Identify which cell holds the provided text, then report its (x, y) central coordinate. 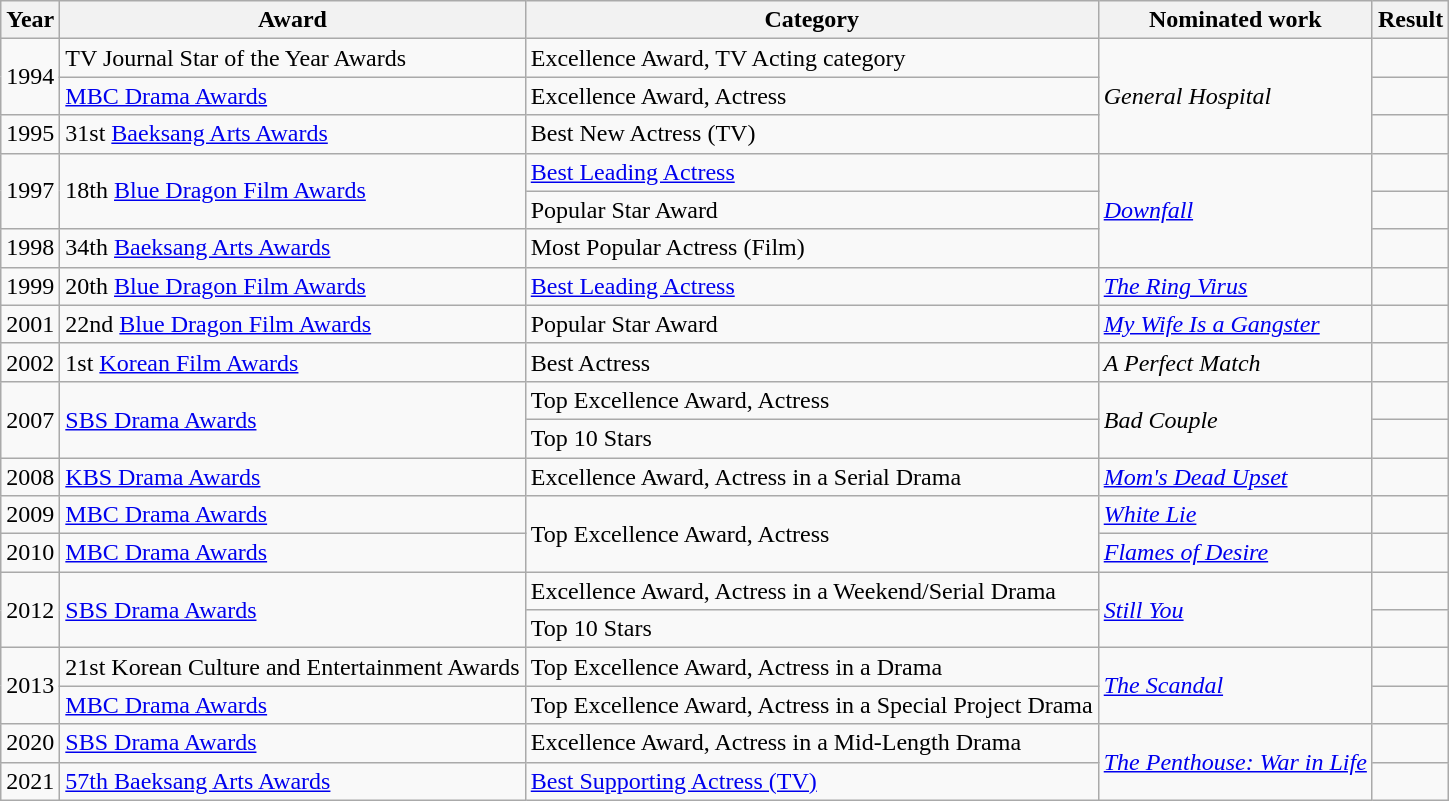
Still You (1235, 610)
My Wife Is a Gangster (1235, 324)
34th Baeksang Arts Awards (292, 248)
Excellence Award, TV Acting category (812, 58)
1995 (30, 134)
1994 (30, 77)
1998 (30, 248)
Mom's Dead Upset (1235, 477)
1997 (30, 191)
Year (30, 20)
General Hospital (1235, 96)
Excellence Award, Actress (812, 96)
The Ring Virus (1235, 286)
A Perfect Match (1235, 362)
21st Korean Culture and Entertainment Awards (292, 667)
1999 (30, 286)
Best Actress (812, 362)
The Scandal (1235, 686)
18th Blue Dragon Film Awards (292, 191)
2008 (30, 477)
Category (812, 20)
22nd Blue Dragon Film Awards (292, 324)
2012 (30, 610)
Excellence Award, Actress in a Serial Drama (812, 477)
1st Korean Film Awards (292, 362)
Bad Couple (1235, 419)
Downfall (1235, 210)
Top Excellence Award, Actress in a Special Project Drama (812, 705)
20th Blue Dragon Film Awards (292, 286)
2010 (30, 553)
2009 (30, 515)
Excellence Award, Actress in a Mid-Length Drama (812, 743)
KBS Drama Awards (292, 477)
The Penthouse: War in Life (1235, 762)
2007 (30, 419)
2021 (30, 781)
Award (292, 20)
Flames of Desire (1235, 553)
31st Baeksang Arts Awards (292, 134)
Best New Actress (TV) (812, 134)
2001 (30, 324)
Top Excellence Award, Actress in a Drama (812, 667)
Most Popular Actress (Film) (812, 248)
Nominated work (1235, 20)
2013 (30, 686)
Best Supporting Actress (TV) (812, 781)
Excellence Award, Actress in a Weekend/Serial Drama (812, 591)
White Lie (1235, 515)
TV Journal Star of the Year Awards (292, 58)
Result (1410, 20)
57th Baeksang Arts Awards (292, 781)
2020 (30, 743)
2002 (30, 362)
